Find where the given text appears and provide that cell's center as [X, Y] coordinate. 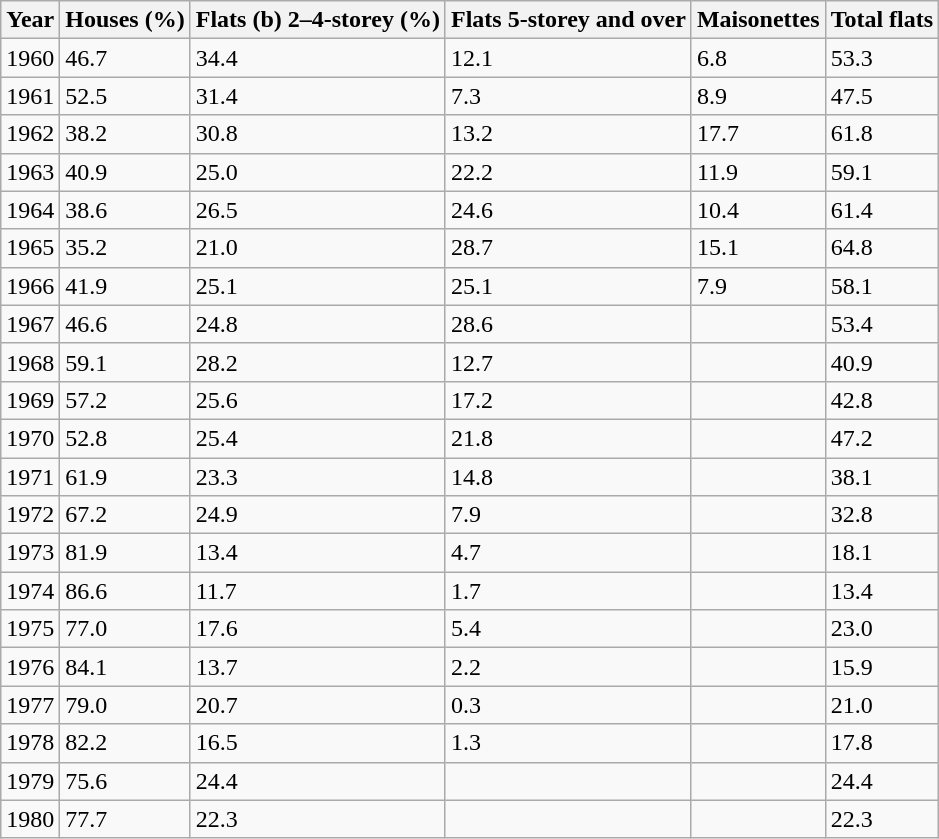
53.4 [882, 324]
15.9 [882, 667]
1970 [30, 438]
1960 [30, 58]
24.9 [318, 515]
84.1 [125, 667]
17.8 [882, 743]
30.8 [318, 134]
1979 [30, 781]
31.4 [318, 96]
1975 [30, 629]
1967 [30, 324]
1974 [30, 591]
1961 [30, 96]
7.3 [568, 96]
11.7 [318, 591]
Flats (b) 2–4-storey (%) [318, 20]
23.0 [882, 629]
10.4 [758, 210]
Maisonettes [758, 20]
64.8 [882, 248]
13.2 [568, 134]
38.2 [125, 134]
17.7 [758, 134]
1.7 [568, 591]
4.7 [568, 553]
1972 [30, 515]
18.1 [882, 553]
41.9 [125, 286]
1965 [30, 248]
38.1 [882, 477]
52.5 [125, 96]
77.7 [125, 819]
17.6 [318, 629]
1.3 [568, 743]
82.2 [125, 743]
1966 [30, 286]
11.9 [758, 172]
1963 [30, 172]
22.2 [568, 172]
61.8 [882, 134]
47.2 [882, 438]
75.6 [125, 781]
46.7 [125, 58]
61.9 [125, 477]
24.8 [318, 324]
47.5 [882, 96]
1964 [30, 210]
79.0 [125, 705]
81.9 [125, 553]
1977 [30, 705]
53.3 [882, 58]
52.8 [125, 438]
38.6 [125, 210]
16.5 [318, 743]
61.4 [882, 210]
14.8 [568, 477]
26.5 [318, 210]
12.1 [568, 58]
86.6 [125, 591]
5.4 [568, 629]
0.3 [568, 705]
23.3 [318, 477]
Flats 5-storey and over [568, 20]
1973 [30, 553]
Houses (%) [125, 20]
1971 [30, 477]
17.2 [568, 400]
58.1 [882, 286]
25.0 [318, 172]
28.7 [568, 248]
1962 [30, 134]
20.7 [318, 705]
28.2 [318, 362]
1976 [30, 667]
12.7 [568, 362]
67.2 [125, 515]
15.1 [758, 248]
21.8 [568, 438]
35.2 [125, 248]
28.6 [568, 324]
32.8 [882, 515]
42.8 [882, 400]
8.9 [758, 96]
1969 [30, 400]
6.8 [758, 58]
1978 [30, 743]
Total flats [882, 20]
46.6 [125, 324]
34.4 [318, 58]
Year [30, 20]
25.6 [318, 400]
57.2 [125, 400]
1968 [30, 362]
13.7 [318, 667]
25.4 [318, 438]
77.0 [125, 629]
24.6 [568, 210]
2.2 [568, 667]
1980 [30, 819]
